Scan for the cell matching the given text and deliver its [X, Y] coordinate at center. 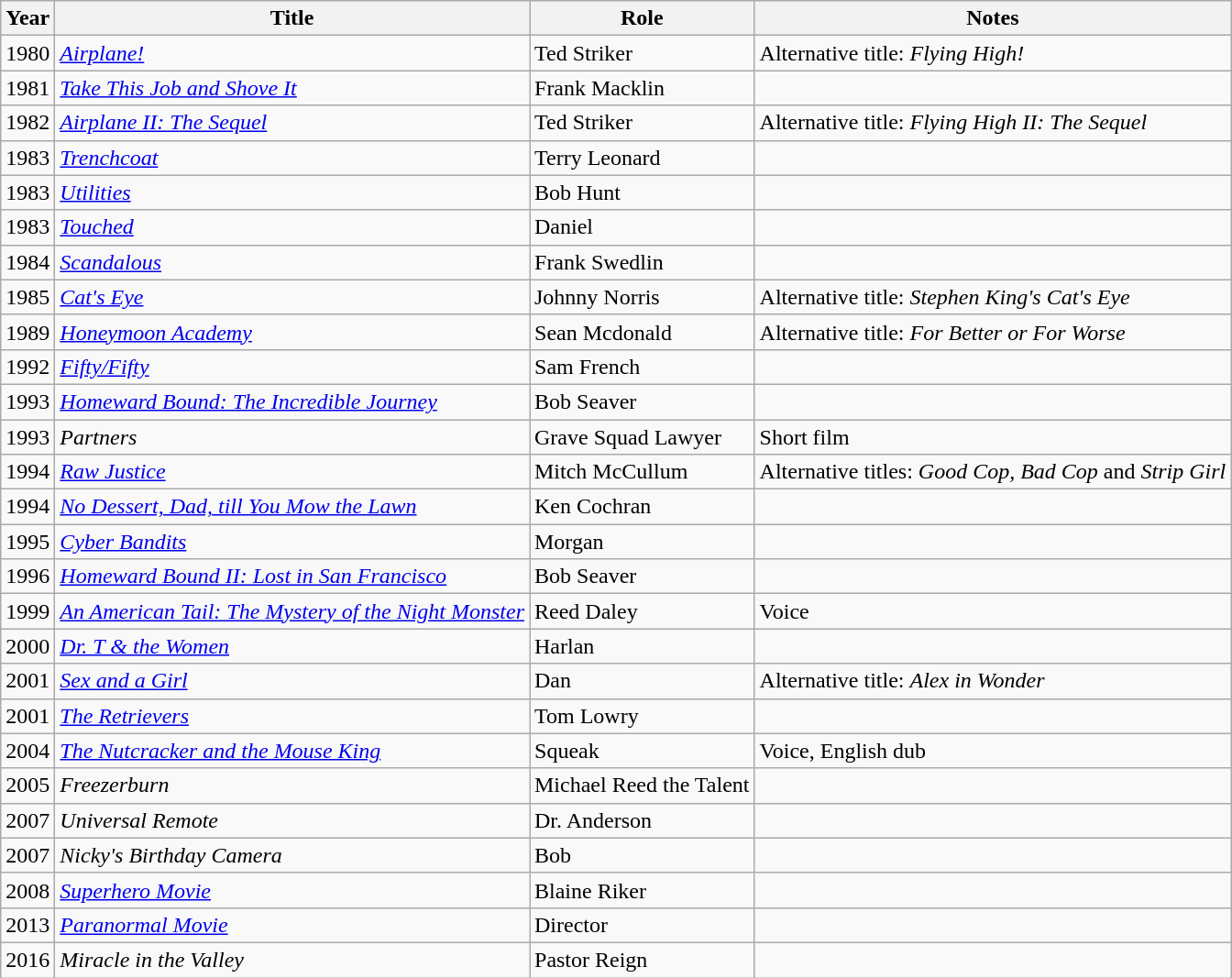
Tom Lowry [643, 716]
Frank Macklin [643, 88]
Short film [993, 437]
Scandalous [292, 262]
Ken Cochran [643, 507]
Sam French [643, 367]
Blaine Riker [643, 890]
Airplane II: The Sequel [292, 123]
Dr. Anderson [643, 820]
1985 [27, 297]
Bob Hunt [643, 192]
2013 [27, 925]
Title [292, 18]
Frank Swedlin [643, 262]
Harlan [643, 646]
Cat's Eye [292, 297]
An American Tail: The Mystery of the Night Monster [292, 611]
Touched [292, 227]
Alternative title: Alex in Wonder [993, 681]
2005 [27, 786]
Alternative title: Stephen King's Cat's Eye [993, 297]
1999 [27, 611]
Superhero Movie [292, 890]
Sex and a Girl [292, 681]
1981 [27, 88]
1996 [27, 577]
2016 [27, 960]
Alternative titles: Good Cop, Bad Cop and Strip Girl [993, 472]
1984 [27, 262]
1992 [27, 367]
Homeward Bound: The Incredible Journey [292, 401]
Mitch McCullum [643, 472]
1980 [27, 53]
Alternative title: For Better or For Worse [993, 332]
Grave Squad Lawyer [643, 437]
Director [643, 925]
Michael Reed the Talent [643, 786]
Year [27, 18]
Pastor Reign [643, 960]
Notes [993, 18]
1989 [27, 332]
Bob [643, 855]
Raw Justice [292, 472]
Nicky's Birthday Camera [292, 855]
Freezerburn [292, 786]
Utilities [292, 192]
Fifty/Fifty [292, 367]
Take This Job and Shove It [292, 88]
Voice [993, 611]
2008 [27, 890]
Squeak [643, 751]
Homeward Bound II: Lost in San Francisco [292, 577]
Voice, English dub [993, 751]
Universal Remote [292, 820]
Dan [643, 681]
Johnny Norris [643, 297]
No Dessert, Dad, till You Mow the Lawn [292, 507]
Trenchcoat [292, 158]
Dr. T & the Women [292, 646]
Alternative title: Flying High II: The Sequel [993, 123]
Morgan [643, 542]
1995 [27, 542]
Daniel [643, 227]
Miracle in the Valley [292, 960]
Terry Leonard [643, 158]
The Nutcracker and the Mouse King [292, 751]
Honeymoon Academy [292, 332]
Paranormal Movie [292, 925]
The Retrievers [292, 716]
2000 [27, 646]
Sean Mcdonald [643, 332]
1982 [27, 123]
Airplane! [292, 53]
Cyber Bandits [292, 542]
Alternative title: Flying High! [993, 53]
Role [643, 18]
Reed Daley [643, 611]
Partners [292, 437]
2004 [27, 751]
